Pinpoint the cell where the given text exists, returning its (X, Y) midpoint coordinate. 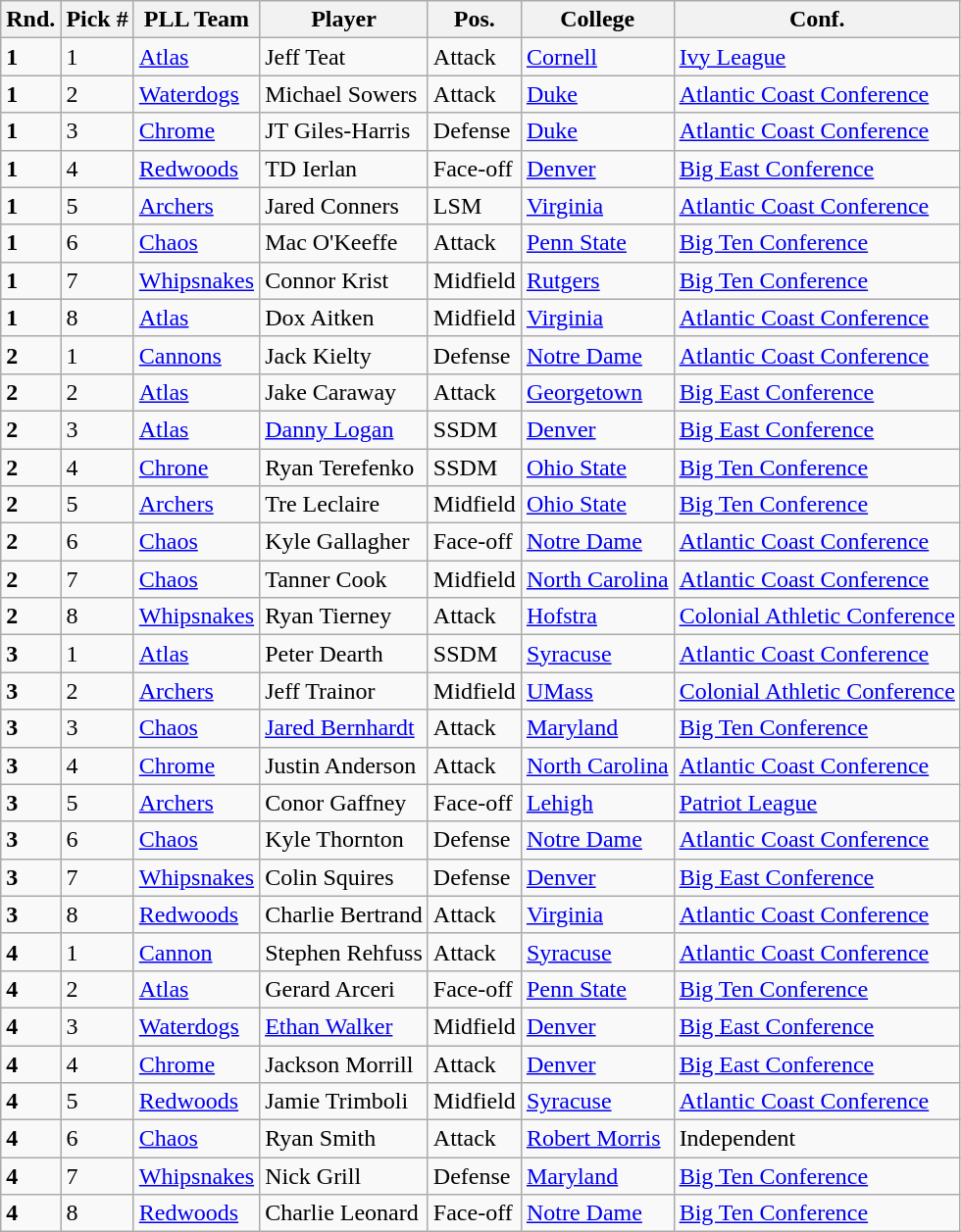
Chrone (196, 468)
PLL Team (196, 20)
Rutgers (597, 280)
Mac O'Keeffe (344, 243)
TD Ierlan (344, 169)
Jackson Morrill (344, 1063)
Jake Caraway (344, 392)
Lehigh (597, 803)
Jamie Trimboli (344, 1102)
Ethan Walker (344, 1026)
Ivy League (817, 57)
Kyle Thornton (344, 840)
Jack Kielty (344, 355)
Hofstra (597, 616)
Connor Krist (344, 280)
Charlie Bertrand (344, 914)
Charlie Leonard (344, 1213)
Danny Logan (344, 429)
Jeff Trainor (344, 691)
Robert Morris (597, 1139)
LSM (475, 206)
Player (344, 20)
Jeff Teat (344, 57)
Tanner Cook (344, 579)
Cannon (196, 952)
Peter Dearth (344, 654)
Ryan Tierney (344, 616)
UMass (597, 691)
Independent (817, 1139)
Tre Leclaire (344, 505)
Gerard Arceri (344, 989)
Conor Gaffney (344, 803)
College (597, 20)
Justin Anderson (344, 765)
Ryan Terefenko (344, 468)
Kyle Gallagher (344, 542)
Colin Squires (344, 877)
Jared Bernhardt (344, 728)
Stephen Rehfuss (344, 952)
Michael Sowers (344, 94)
Dox Aitken (344, 318)
Conf. (817, 20)
Cannons (196, 355)
Nick Grill (344, 1176)
Cornell (597, 57)
Patriot League (817, 803)
JT Giles-Harris (344, 131)
Georgetown (597, 392)
Jared Conners (344, 206)
Pick # (97, 20)
Ryan Smith (344, 1139)
Pos. (475, 20)
Rnd. (31, 20)
